Scan for the cell matching the given text and deliver its [x, y] coordinate at center. 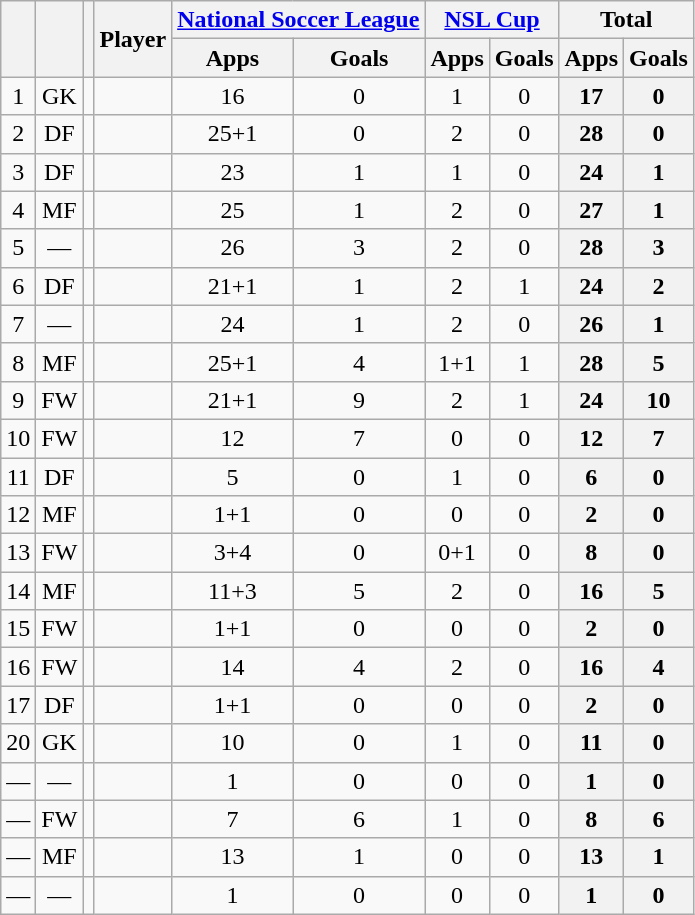
National Soccer League [298, 20]
NSL Cup [492, 20]
25 [233, 210]
11+3 [233, 591]
27 [591, 210]
0+1 [457, 553]
Total [626, 20]
20 [18, 743]
15 [18, 629]
23 [233, 172]
3+4 [233, 553]
Player [133, 39]
